Locate the cell with the specified text and output its (x, y) center coordinate. 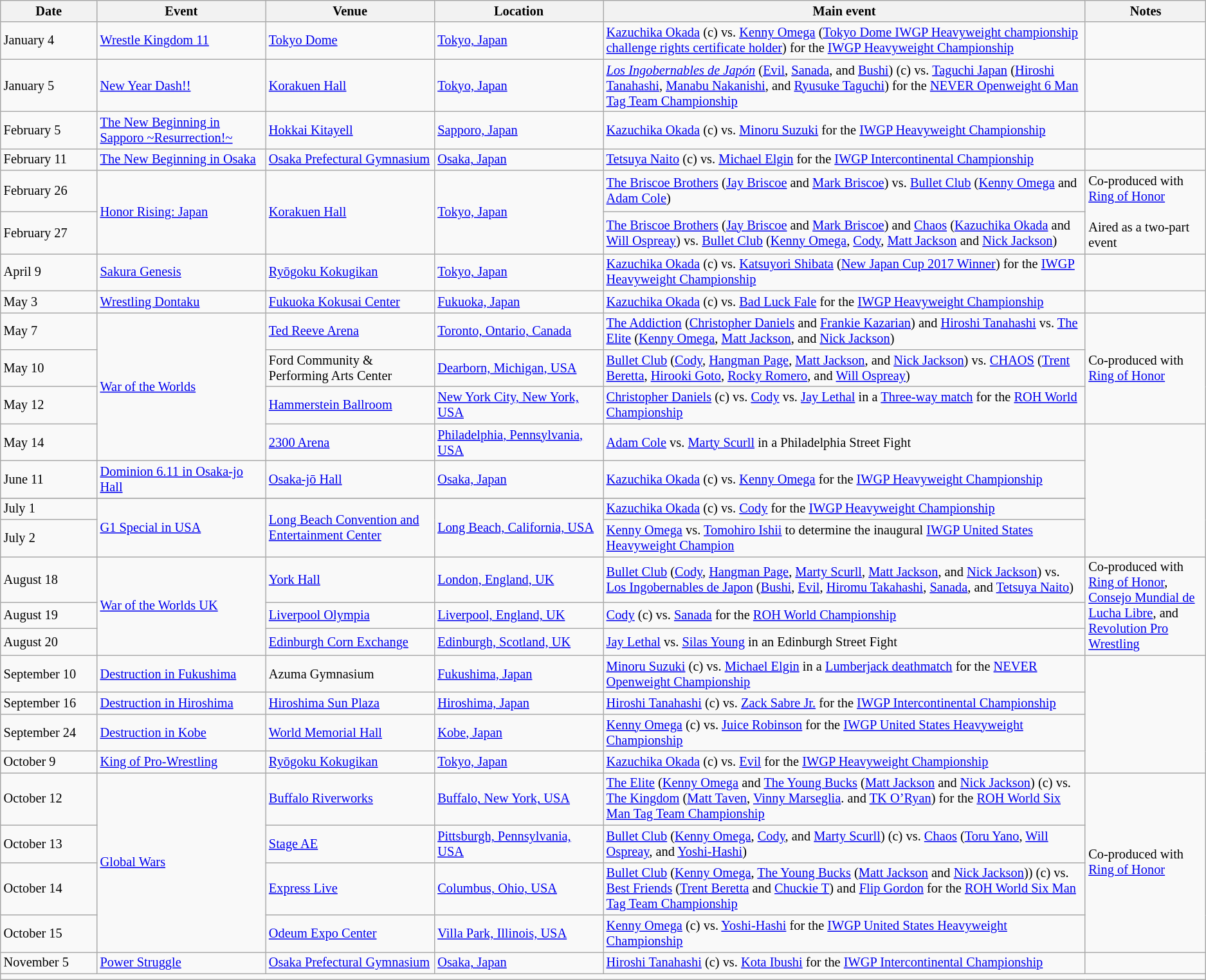
Philadelphia, Pennsylvania, USA (518, 442)
Edinburgh Corn Exchange (350, 642)
Cody (c) vs. Sanada for the ROH World Championship (845, 615)
Hokkai Kitayell (350, 130)
Azuma Gymnasium (350, 674)
Hiroshima Sun Plaza (350, 703)
May 3 (49, 302)
Adam Cole vs. Marty Scurll in a Philadelphia Street Fight (845, 442)
April 9 (49, 272)
June 11 (49, 479)
January 4 (49, 41)
Tokyo Dome (350, 41)
2300 Arena (350, 442)
July 1 (49, 509)
February 27 (49, 233)
Dearborn, Michigan, USA (518, 368)
Christopher Daniels (c) vs. Cody vs. Jay Lethal in a Three-way match for the ROH World Championship (845, 405)
Kazuchika Okada (c) vs. Katsuyori Shibata (New Japan Cup 2017 Winner) for the IWGP Heavyweight Championship (845, 272)
October 9 (49, 762)
Buffalo Riverworks (350, 799)
July 2 (49, 538)
Kazuchika Okada (c) vs. Evil for the IWGP Heavyweight Championship (845, 762)
Bullet Club (Kenny Omega, Cody, and Marty Scurll) (c) vs. Chaos (Toru Yano, Will Ospreay, and Yoshi-Hashi) (845, 844)
August 19 (49, 615)
May 12 (49, 405)
Buffalo, New York, USA (518, 799)
Liverpool Olympia (350, 615)
The Briscoe Brothers (Jay Briscoe and Mark Briscoe) vs. Bullet Club (Kenny Omega and Adam Cole) (845, 192)
Kazuchika Okada (c) vs. Bad Luck Fale for the IWGP Heavyweight Championship (845, 302)
November 5 (49, 963)
Venue (350, 11)
Honor Rising: Japan (181, 212)
Kenny Omega vs. Tomohiro Ishii to determine the inaugural IWGP United States Heavyweight Champion (845, 538)
Date (49, 11)
August 20 (49, 642)
September 16 (49, 703)
Kenny Omega (c) vs. Juice Robinson for the IWGP United States Heavyweight Championship (845, 732)
Hammerstein Ballroom (350, 405)
Osaka-jō Hall (350, 479)
February 26 (49, 192)
Stage AE (350, 844)
The New Beginning in Osaka (181, 159)
New Year Dash!! (181, 86)
G1 Special in USA (181, 527)
Dominion 6.11 in Osaka-jo Hall (181, 479)
Express Live (350, 889)
Destruction in Fukushima (181, 674)
Co-produced with Ring of HonorAired as a two-part event (1145, 212)
May 7 (49, 331)
London, England, UK (518, 579)
Long Beach Convention and Entertainment Center (350, 527)
October 13 (49, 844)
May 10 (49, 368)
August 18 (49, 579)
Hiroshi Tanahashi (c) vs. Kota Ibushi for the IWGP Intercontinental Championship (845, 963)
Wrestle Kingdom 11 (181, 41)
Power Struggle (181, 963)
October 14 (49, 889)
Kazuchika Okada (c) vs. Minoru Suzuki for the IWGP Heavyweight Championship (845, 130)
Liverpool, England, UK (518, 615)
Jay Lethal vs. Silas Young in an Edinburgh Street Fight (845, 642)
Destruction in Hiroshima (181, 703)
Bullet Club (Cody, Hangman Page, Matt Jackson, and Nick Jackson) vs. CHAOS (Trent Beretta, Hirooki Goto, Rocky Romero, and Will Ospreay) (845, 368)
Kazuchika Okada (c) vs. Cody for the IWGP Heavyweight Championship (845, 509)
Kazuchika Okada (c) vs. Kenny Omega for the IWGP Heavyweight Championship (845, 479)
New York City, New York, USA (518, 405)
Ford Community & Performing Arts Center (350, 368)
September 24 (49, 732)
Wrestling Dontaku (181, 302)
Fukuoka, Japan (518, 302)
Columbus, Ohio, USA (518, 889)
February 5 (49, 130)
Toronto, Ontario, Canada (518, 331)
War of the Worlds (181, 387)
Hiroshima, Japan (518, 703)
Ted Reeve Arena (350, 331)
Edinburgh, Scotland, UK (518, 642)
Odeum Expo Center (350, 933)
Sakura Genesis (181, 272)
Kobe, Japan (518, 732)
January 5 (49, 86)
Minoru Suzuki (c) vs. Michael Elgin in a Lumberjack deathmatch for the NEVER Openweight Championship (845, 674)
Pittsburgh, Pennsylvania, USA (518, 844)
Co-produced with Ring of Honor, Consejo Mundial de Lucha Libre, and Revolution Pro Wrestling (1145, 606)
Tetsuya Naito (c) vs. Michael Elgin for the IWGP Intercontinental Championship (845, 159)
York Hall (350, 579)
Destruction in Kobe (181, 732)
The Addiction (Christopher Daniels and Frankie Kazarian) and Hiroshi Tanahashi vs. The Elite (Kenny Omega, Matt Jackson, and Nick Jackson) (845, 331)
October 15 (49, 933)
Location (518, 11)
Main event (845, 11)
February 11 (49, 159)
Global Wars (181, 862)
May 14 (49, 442)
World Memorial Hall (350, 732)
War of the Worlds UK (181, 606)
Hiroshi Tanahashi (c) vs. Zack Sabre Jr. for the IWGP Intercontinental Championship (845, 703)
Fukushima, Japan (518, 674)
Notes (1145, 11)
September 10 (49, 674)
Event (181, 11)
Fukuoka Kokusai Center (350, 302)
King of Pro-Wrestling (181, 762)
The New Beginning in Sapporo ~Resurrection!~ (181, 130)
Kenny Omega (c) vs. Yoshi-Hashi for the IWGP United States Heavyweight Championship (845, 933)
Villa Park, Illinois, USA (518, 933)
October 12 (49, 799)
Sapporo, Japan (518, 130)
Long Beach, California, USA (518, 527)
